Identify which cell holds the provided text, then report its [x, y] central coordinate. 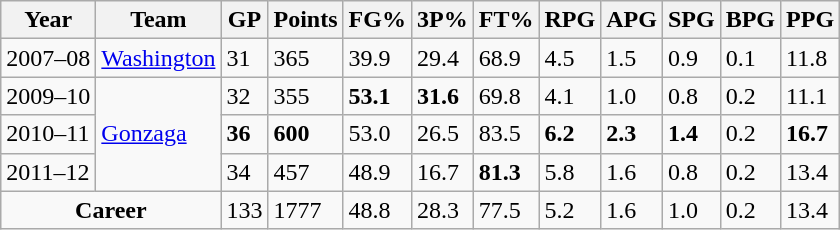
FG% [377, 20]
5.8 [570, 172]
133 [244, 210]
48.9 [377, 172]
Career [111, 210]
77.5 [506, 210]
5.2 [570, 210]
32 [244, 96]
6.2 [570, 134]
31.6 [442, 96]
600 [306, 134]
11.1 [810, 96]
1.5 [632, 58]
365 [306, 58]
4.1 [570, 96]
2011–12 [48, 172]
4.5 [570, 58]
69.8 [506, 96]
PPG [810, 20]
31 [244, 58]
Washington [158, 58]
0.9 [691, 58]
Gonzaga [158, 134]
39.9 [377, 58]
36 [244, 134]
26.5 [442, 134]
48.8 [377, 210]
2010–11 [48, 134]
53.0 [377, 134]
Points [306, 20]
2007–08 [48, 58]
APG [632, 20]
SPG [691, 20]
BPG [750, 20]
53.1 [377, 96]
28.3 [442, 210]
2.3 [632, 134]
3P% [442, 20]
2009–10 [48, 96]
457 [306, 172]
355 [306, 96]
RPG [570, 20]
Team [158, 20]
GP [244, 20]
1.4 [691, 134]
34 [244, 172]
11.8 [810, 58]
0.1 [750, 58]
FT% [506, 20]
Year [48, 20]
1777 [306, 210]
29.4 [442, 58]
83.5 [506, 134]
68.9 [506, 58]
81.3 [506, 172]
